For the text-containing cell, return its midpoint in [x, y] coordinate format. 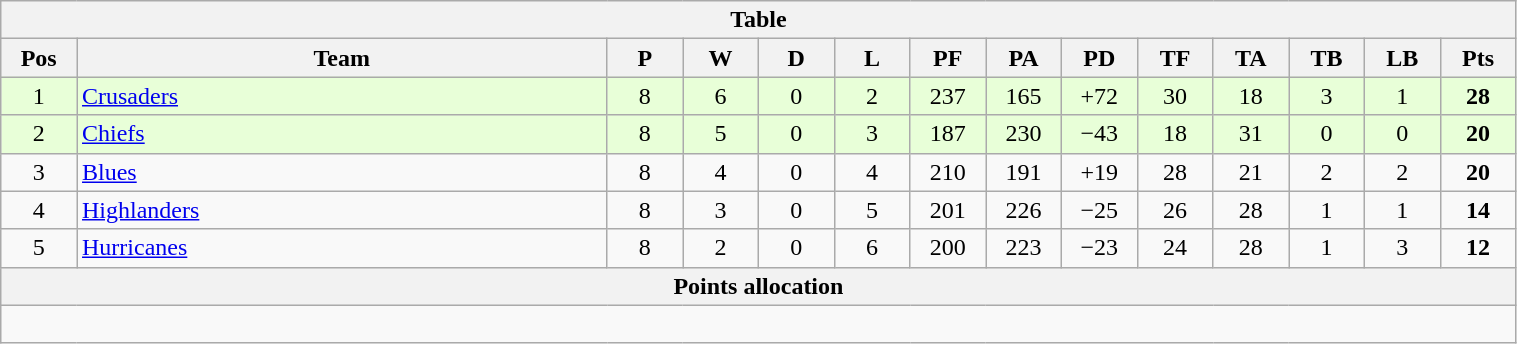
Points allocation [758, 286]
187 [948, 134]
LB [1402, 58]
TA [1251, 58]
Crusaders [341, 96]
Pts [1478, 58]
Blues [341, 172]
201 [948, 210]
+19 [1099, 172]
30 [1175, 96]
31 [1251, 134]
PD [1099, 58]
PA [1024, 58]
Chiefs [341, 134]
26 [1175, 210]
191 [1024, 172]
237 [948, 96]
L [872, 58]
−25 [1099, 210]
D [796, 58]
Table [758, 20]
223 [1024, 248]
210 [948, 172]
21 [1251, 172]
200 [948, 248]
TF [1175, 58]
P [645, 58]
Hurricanes [341, 248]
165 [1024, 96]
Team [341, 58]
−43 [1099, 134]
12 [1478, 248]
−23 [1099, 248]
Highlanders [341, 210]
W [721, 58]
24 [1175, 248]
PF [948, 58]
14 [1478, 210]
Pos [39, 58]
230 [1024, 134]
226 [1024, 210]
TB [1327, 58]
+72 [1099, 96]
